Determine the [x, y] coordinate at the center of the cell enclosing the given text.  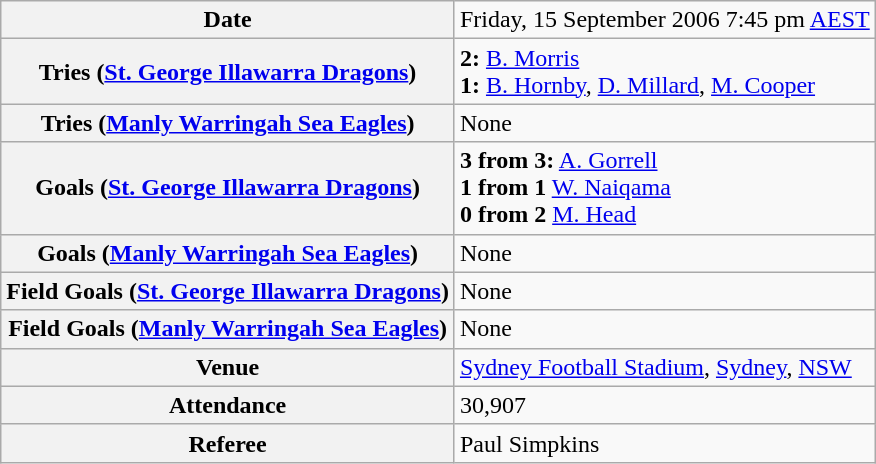
Date [228, 20]
Goals (St. George Illawarra Dragons) [228, 188]
Field Goals (Manly Warringah Sea Eagles) [228, 329]
Paul Simpkins [664, 443]
2: B. Morris 1: B. Hornby, D. Millard, M. Cooper [664, 72]
Goals (Manly Warringah Sea Eagles) [228, 253]
3 from 3: A. Gorrell 1 from 1 W. Naiqama 0 from 2 M. Head [664, 188]
Field Goals (St. George Illawarra Dragons) [228, 291]
Friday, 15 September 2006 7:45 pm AEST [664, 20]
Attendance [228, 405]
Tries (St. George Illawarra Dragons) [228, 72]
Tries (Manly Warringah Sea Eagles) [228, 123]
Venue [228, 367]
Referee [228, 443]
30,907 [664, 405]
Sydney Football Stadium, Sydney, NSW [664, 367]
